Search for the cell housing the specified text and yield its [x, y] center coordinate. 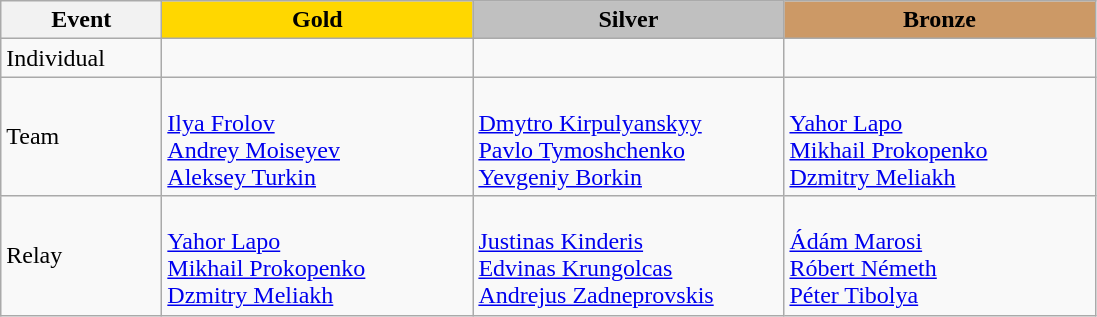
Ilya Frolov Andrey Moiseyev Aleksey Turkin [318, 136]
Justinas Kinderis Edvinas Krungolcas Andrejus Zadneprovskis [628, 256]
Dmytro Kirpulyanskyy Pavlo Tymoshchenko Yevgeniy Borkin [628, 136]
Silver [628, 20]
Bronze [940, 20]
Team [82, 136]
Relay [82, 256]
Individual [82, 58]
Ádám Marosi Róbert Németh Péter Tibolya [940, 256]
Event [82, 20]
Gold [318, 20]
